Pinpoint the cell where the given text exists, returning its [x, y] midpoint coordinate. 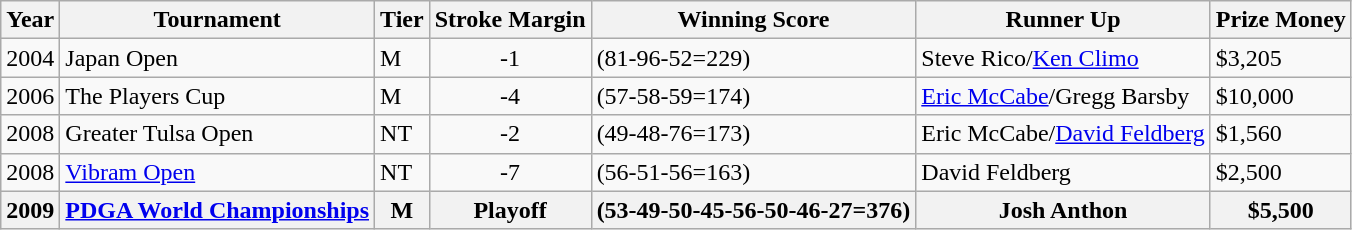
$2,500 [1280, 172]
Year [30, 20]
Eric McCabe/Gregg Barsby [1064, 96]
Prize Money [1280, 20]
David Feldberg [1064, 172]
-1 [510, 58]
(49-48-76=173) [754, 134]
2009 [30, 210]
(81-96-52=229) [754, 58]
(56-51-56=163) [754, 172]
2004 [30, 58]
Vibram Open [218, 172]
-2 [510, 134]
$1,560 [1280, 134]
$3,205 [1280, 58]
Tournament [218, 20]
Eric McCabe/David Feldberg [1064, 134]
Josh Anthon [1064, 210]
Greater Tulsa Open [218, 134]
Stroke Margin [510, 20]
$5,500 [1280, 210]
$10,000 [1280, 96]
The Players Cup [218, 96]
Playoff [510, 210]
Japan Open [218, 58]
Winning Score [754, 20]
PDGA World Championships [218, 210]
(53-49-50-45-56-50-46-27=376) [754, 210]
-4 [510, 96]
Runner Up [1064, 20]
Tier [402, 20]
-7 [510, 172]
2006 [30, 96]
(57-58-59=174) [754, 96]
Steve Rico/Ken Climo [1064, 58]
